Determine the [x, y] coordinate at the center of the cell enclosing the given text.  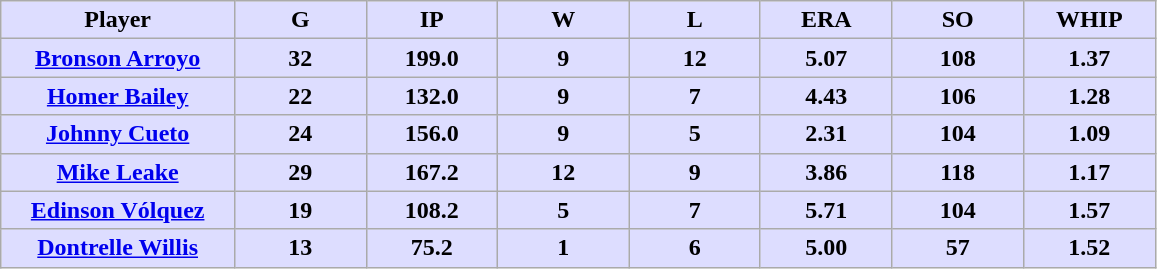
Player [118, 20]
4.43 [826, 96]
1.09 [1089, 134]
32 [300, 58]
156.0 [432, 134]
24 [300, 134]
19 [300, 210]
SO [958, 20]
2.31 [826, 134]
G [300, 20]
29 [300, 172]
Bronson Arroyo [118, 58]
108.2 [432, 210]
132.0 [432, 96]
Johnny Cueto [118, 134]
22 [300, 96]
108 [958, 58]
IP [432, 20]
5.00 [826, 248]
57 [958, 248]
199.0 [432, 58]
Homer Bailey [118, 96]
1 [564, 248]
75.2 [432, 248]
13 [300, 248]
118 [958, 172]
1.37 [1089, 58]
L [694, 20]
1.17 [1089, 172]
6 [694, 248]
3.86 [826, 172]
ERA [826, 20]
W [564, 20]
Mike Leake [118, 172]
106 [958, 96]
1.28 [1089, 96]
Dontrelle Willis [118, 248]
1.52 [1089, 248]
5.71 [826, 210]
1.57 [1089, 210]
167.2 [432, 172]
5.07 [826, 58]
Edinson Vólquez [118, 210]
WHIP [1089, 20]
